Scan for the cell matching the given text and deliver its [x, y] coordinate at center. 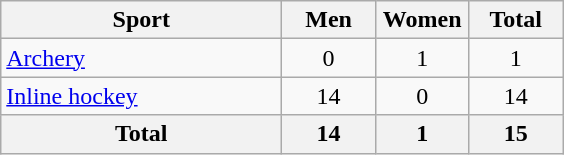
Inline hockey [142, 96]
Men [329, 20]
Women [422, 20]
Archery [142, 58]
15 [516, 134]
Sport [142, 20]
